Return (X, Y) of the center of cell containing provided text 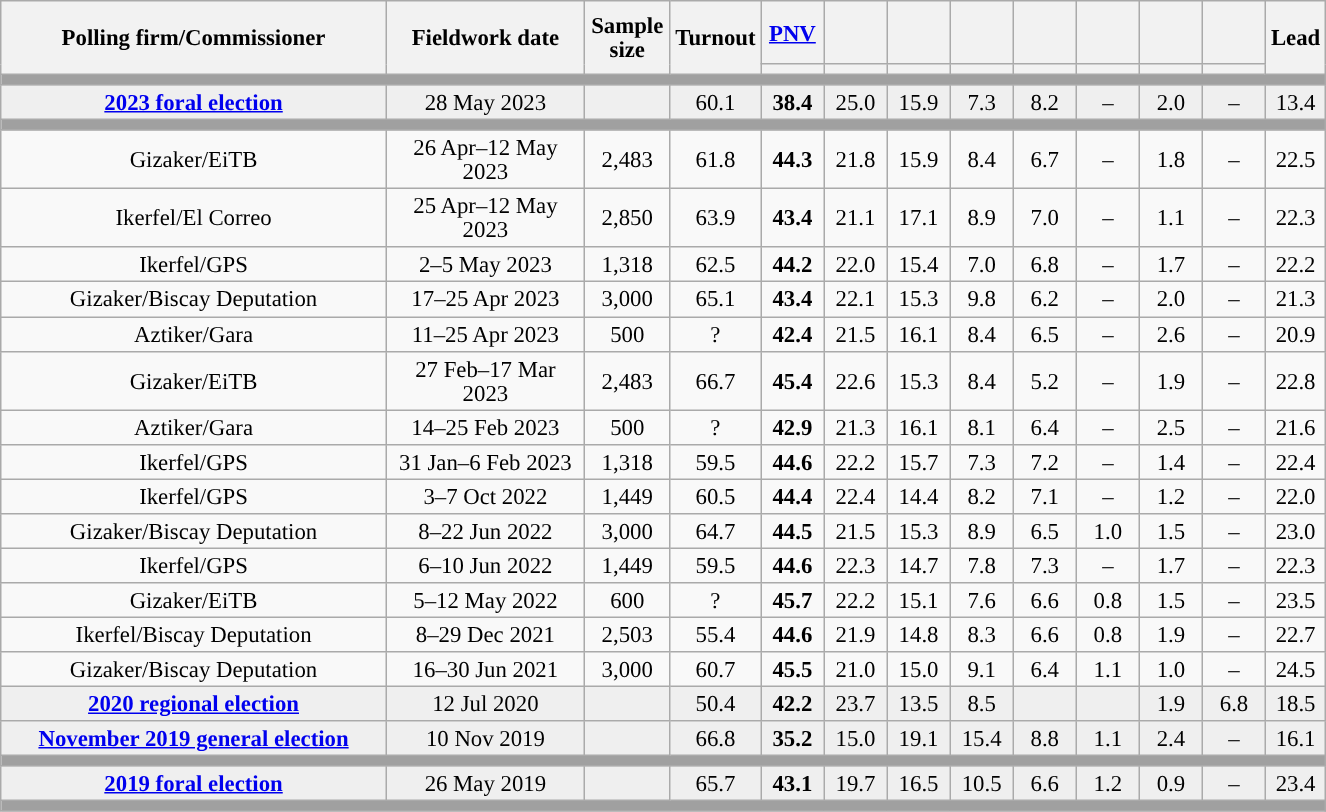
42.4 (792, 334)
35.2 (792, 738)
0.9 (1170, 784)
66.8 (716, 738)
10.5 (982, 784)
5.2 (1044, 380)
23.0 (1296, 532)
27 Feb–17 Mar 2023 (485, 380)
16–30 Jun 2021 (485, 670)
9.1 (982, 670)
13.5 (918, 704)
15.1 (918, 600)
17–25 Apr 2023 (485, 300)
24.5 (1296, 670)
Turnout (716, 38)
61.8 (716, 160)
44.3 (792, 160)
2.6 (1170, 334)
6.7 (1044, 160)
Ikerfel/Biscay Deputation (194, 634)
Sample size (627, 38)
PNV (792, 32)
12 Jul 2020 (485, 704)
10 Nov 2019 (485, 738)
19.1 (918, 738)
16.5 (918, 784)
21.1 (856, 218)
8–29 Dec 2021 (485, 634)
45.5 (792, 670)
21.8 (856, 160)
8–22 Jun 2022 (485, 532)
42.2 (792, 704)
23.7 (856, 704)
8.8 (1044, 738)
60.1 (716, 102)
17.1 (918, 218)
60.7 (716, 670)
55.4 (716, 634)
7.1 (1044, 496)
2,503 (627, 634)
42.9 (792, 428)
2–5 May 2023 (485, 266)
22.7 (1296, 634)
Fieldwork date (485, 38)
14.4 (918, 496)
600 (627, 600)
3–7 Oct 2022 (485, 496)
22.5 (1296, 160)
14–25 Feb 2023 (485, 428)
64.7 (716, 532)
2020 regional election (194, 704)
28 May 2023 (485, 102)
23.5 (1296, 600)
63.9 (716, 218)
50.4 (716, 704)
45.7 (792, 600)
26 Apr–12 May 2023 (485, 160)
2,850 (627, 218)
8.5 (982, 704)
14.7 (918, 566)
38.4 (792, 102)
2019 foral election (194, 784)
7.8 (982, 566)
2023 foral election (194, 102)
6–10 Jun 2022 (485, 566)
60.5 (716, 496)
8.1 (982, 428)
11–25 Apr 2023 (485, 334)
Ikerfel/El Correo (194, 218)
65.1 (716, 300)
Lead (1296, 38)
26 May 2019 (485, 784)
21.0 (856, 670)
13.4 (1296, 102)
19.7 (856, 784)
7.2 (1044, 462)
23.4 (1296, 784)
44.4 (792, 496)
20.9 (1296, 334)
2.4 (1170, 738)
22.1 (856, 300)
5–12 May 2022 (485, 600)
15.7 (918, 462)
31 Jan–6 Feb 2023 (485, 462)
25 Apr–12 May 2023 (485, 218)
Polling firm/Commissioner (194, 38)
1.8 (1170, 160)
9.8 (982, 300)
21.6 (1296, 428)
25.0 (856, 102)
45.4 (792, 380)
November 2019 general election (194, 738)
8.3 (982, 634)
6.2 (1044, 300)
43.1 (792, 784)
21.9 (856, 634)
44.5 (792, 532)
62.5 (716, 266)
22.6 (856, 380)
7.6 (982, 600)
14.8 (918, 634)
2.5 (1170, 428)
1.4 (1170, 462)
44.2 (792, 266)
65.7 (716, 784)
18.5 (1296, 704)
66.7 (716, 380)
22.8 (1296, 380)
